Search for the cell housing the specified text and yield its [x, y] center coordinate. 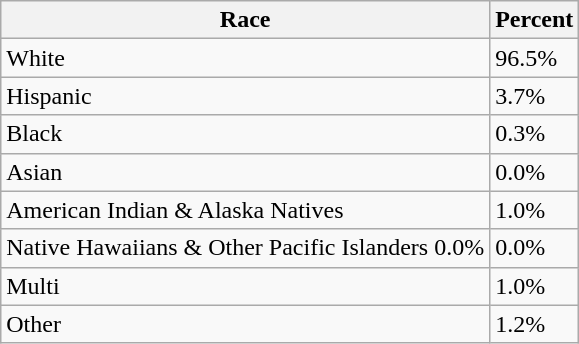
Multi [246, 286]
1.2% [534, 324]
American Indian & Alaska Natives [246, 210]
Asian [246, 172]
Black [246, 134]
96.5% [534, 58]
White [246, 58]
0.3% [534, 134]
Other [246, 324]
Native Hawaiians & Other Pacific Islanders 0.0% [246, 248]
Percent [534, 20]
3.7% [534, 96]
Hispanic [246, 96]
Race [246, 20]
